Output the [x, y] coordinate of the center of the cell containing the given text.  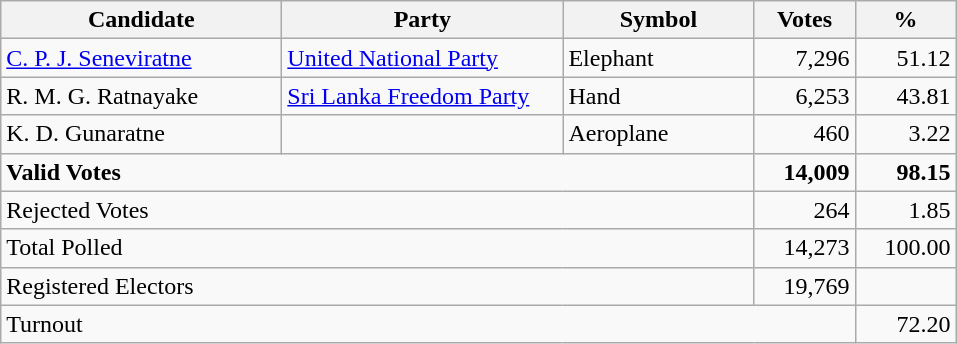
Hand [658, 96]
1.85 [906, 210]
United National Party [422, 58]
Total Polled [378, 248]
Rejected Votes [378, 210]
C. P. J. Seneviratne [142, 58]
Sri Lanka Freedom Party [422, 96]
43.81 [906, 96]
6,253 [804, 96]
100.00 [906, 248]
Party [422, 20]
R. M. G. Ratnayake [142, 96]
51.12 [906, 58]
% [906, 20]
3.22 [906, 134]
K. D. Gunaratne [142, 134]
14,273 [804, 248]
7,296 [804, 58]
Votes [804, 20]
Turnout [428, 324]
Candidate [142, 20]
19,769 [804, 286]
72.20 [906, 324]
Symbol [658, 20]
14,009 [804, 172]
Aeroplane [658, 134]
98.15 [906, 172]
Registered Electors [378, 286]
Valid Votes [378, 172]
460 [804, 134]
Elephant [658, 58]
264 [804, 210]
